Scan for the cell matching the given text and deliver its (x, y) coordinate at center. 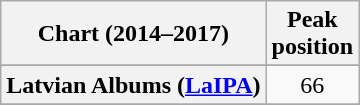
Peak position (312, 34)
66 (312, 85)
Latvian Albums (LaIPA) (134, 85)
Chart (2014–2017) (134, 34)
